Extract the [X, Y] coordinate from the center of the cell holding the provided text.  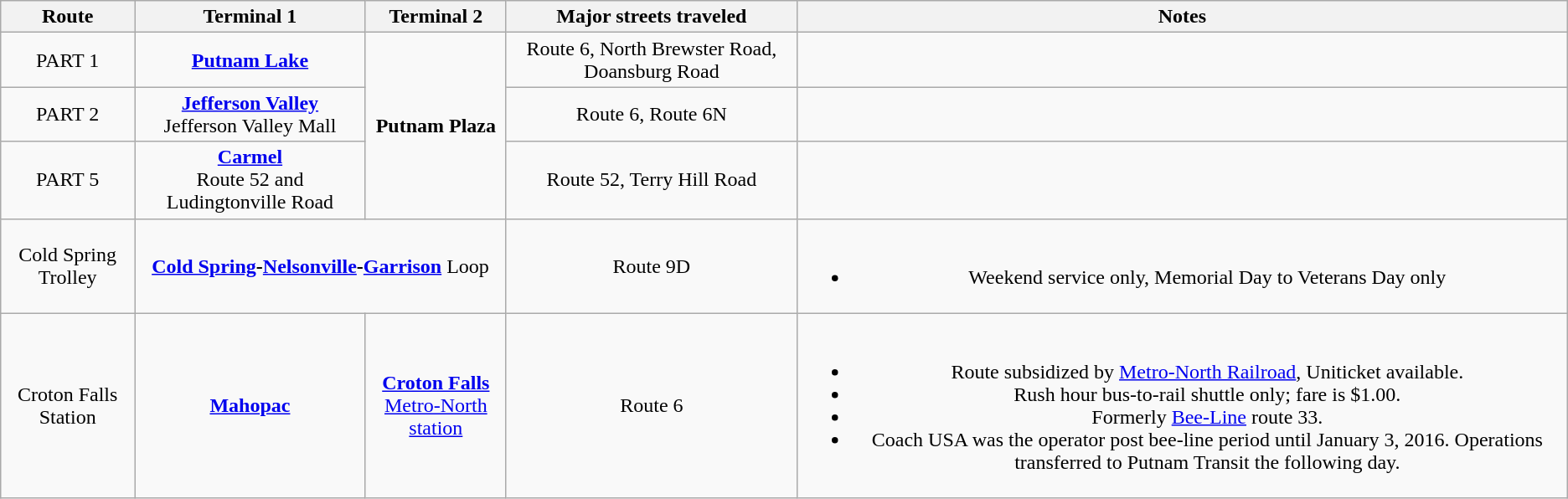
Putnam Plaza [436, 126]
Major streets traveled [652, 17]
Terminal 1 [250, 17]
CarmelRoute 52 and Ludingtonville Road [250, 180]
Route 9D [652, 266]
Terminal 2 [436, 17]
Route 6, North Brewster Road, Doansburg Road [652, 60]
Weekend service only, Memorial Day to Veterans Day only [1182, 266]
Route 52, Terry Hill Road [652, 180]
Route [68, 17]
Route 6, Route 6N [652, 114]
Route 6 [652, 405]
Putnam Lake [250, 60]
Cold Spring-Nelsonville-Garrison Loop [321, 266]
Notes [1182, 17]
Cold Spring Trolley [68, 266]
PART 5 [68, 180]
PART 1 [68, 60]
PART 2 [68, 114]
Mahopac [250, 405]
Jefferson ValleyJefferson Valley Mall [250, 114]
Croton Falls Station [68, 405]
Croton FallsMetro-North station [436, 405]
